Extract the [X, Y] coordinate from the center of the cell holding the provided text.  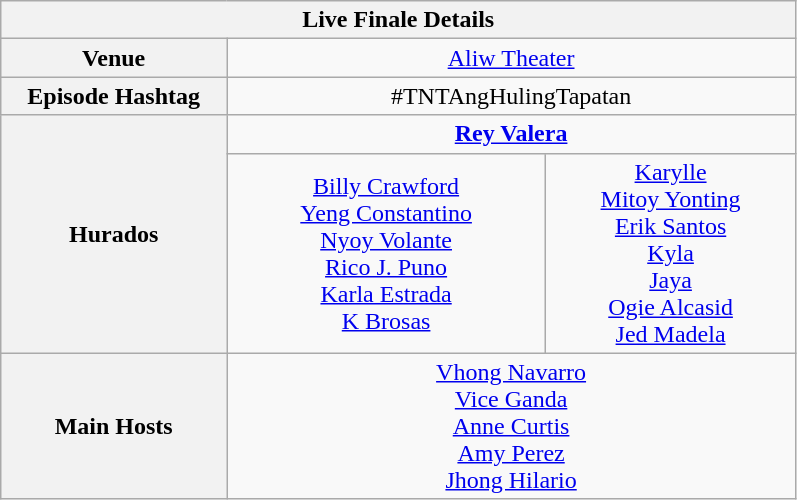
Hurados [114, 234]
Episode Hashtag [114, 96]
Venue [114, 58]
Main Hosts [114, 426]
Vhong NavarroVice GandaAnne CurtisAmy PerezJhong Hilario [512, 426]
KarylleMitoy YontingErik SantosKylaJayaOgie AlcasidJed Madela [671, 253]
Billy CrawfordYeng ConstantinoNyoy VolanteRico J. PunoKarla EstradaK Brosas [386, 253]
Rey Valera [512, 134]
Aliw Theater [512, 58]
#TNTAngHulingTapatan [512, 96]
Live Finale Details [398, 20]
